Extract the (X, Y) coordinate from the center of the cell holding the provided text.  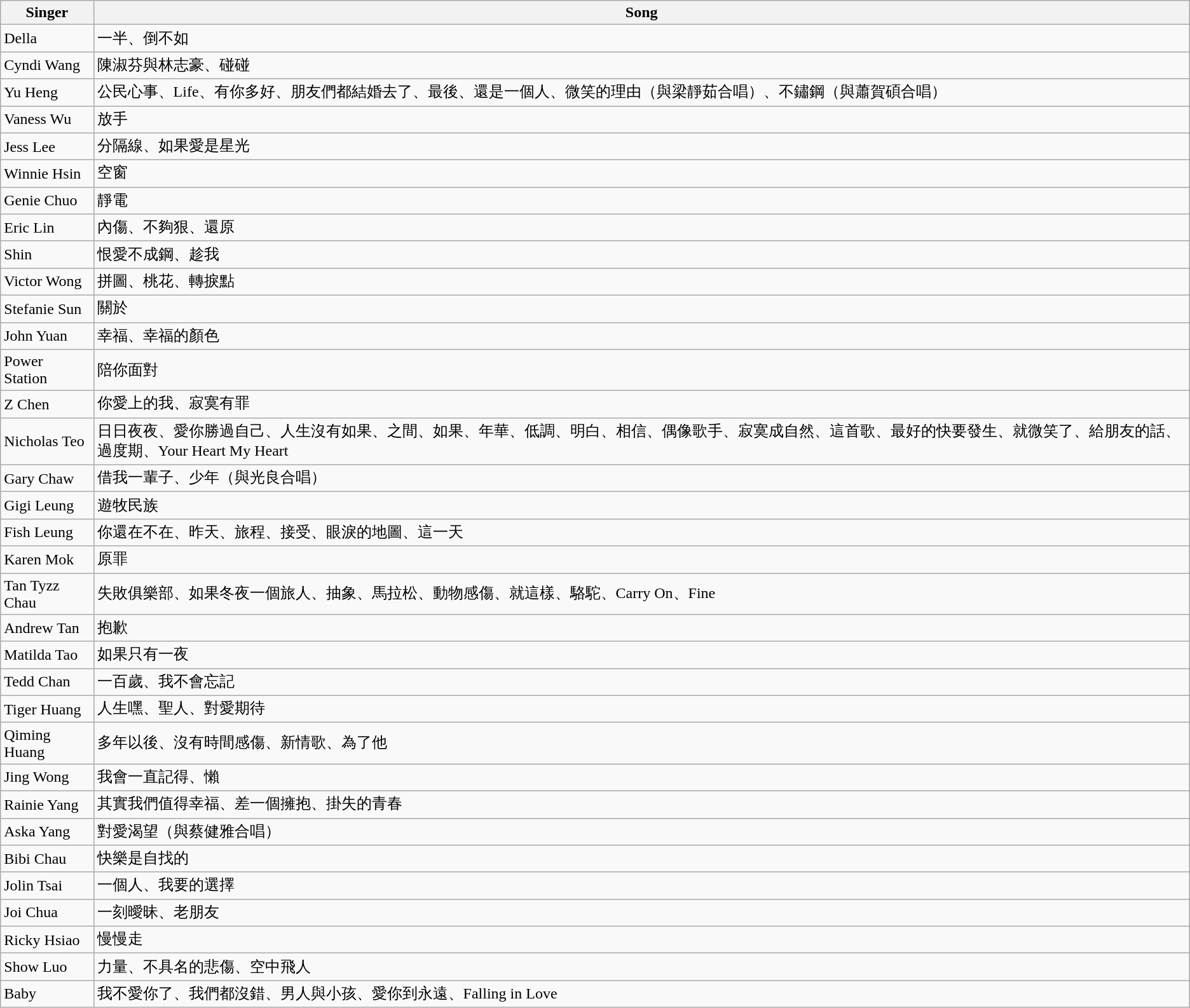
Aska Yang (47, 831)
借我一輩子、少年（與光良合唱） (641, 478)
快樂是自找的 (641, 859)
恨愛不成鋼、趁我 (641, 254)
Baby (47, 994)
Jess Lee (47, 146)
Power Station (47, 370)
陳淑芬與林志豪、碰碰 (641, 65)
Della (47, 38)
Tiger Huang (47, 709)
一刻曖昧、老朋友 (641, 913)
Z Chen (47, 404)
多年以後、沒有時間感傷、新情歌、為了他 (641, 744)
關於 (641, 309)
Jing Wong (47, 778)
一百歲、我不會忘記 (641, 683)
Gary Chaw (47, 478)
Singer (47, 13)
Gigi Leung (47, 506)
Nicholas Teo (47, 441)
公民心事、Life、有你多好、朋友們都結婚去了、最後、還是一個人、微笑的理由（與梁靜茹合唱）、不鏽鋼（與蕭賀碩合唱） (641, 93)
John Yuan (47, 336)
幸福、幸福的顏色 (641, 336)
Bibi Chau (47, 859)
如果只有一夜 (641, 655)
放手 (641, 119)
Stefanie Sun (47, 309)
Joi Chua (47, 913)
一個人、我要的選擇 (641, 886)
陪你面對 (641, 370)
Song (641, 13)
Tedd Chan (47, 683)
Fish Leung (47, 533)
日日夜夜、愛你勝過自己、人生沒有如果、之間、如果、年華、低調、明白、相信、偶像歌手、寂寞成自然、這首歌、最好的快要發生、就微笑了、給朋友的話、過度期、Your Heart My Heart (641, 441)
靜電 (641, 201)
其實我們值得幸福、差一個擁抱、掛失的青春 (641, 805)
Andrew Tan (47, 628)
Ricky Hsiao (47, 939)
一半、倒不如 (641, 38)
對愛渴望（與蔡健雅合唱） (641, 831)
Karen Mok (47, 559)
你還在不在、昨天、旅程、接受、眼淚的地圖、這一天 (641, 533)
Rainie Yang (47, 805)
Eric Lin (47, 228)
人生嘿、聖人、對愛期待 (641, 709)
Tan Tyzz Chau (47, 594)
Genie Chuo (47, 201)
Yu Heng (47, 93)
Show Luo (47, 967)
內傷、不夠狠、還原 (641, 228)
原罪 (641, 559)
Shin (47, 254)
力量、不具名的悲傷、空中飛人 (641, 967)
Cyndi Wang (47, 65)
分隔線、如果愛是星光 (641, 146)
抱歉 (641, 628)
Jolin Tsai (47, 886)
失敗俱樂部、如果冬夜一個旅人、抽象、馬拉松、動物感傷、就這樣、駱駝、Carry On、Fine (641, 594)
慢慢走 (641, 939)
你愛上的我、寂寞有罪 (641, 404)
Winnie Hsin (47, 174)
Victor Wong (47, 282)
Vaness Wu (47, 119)
Matilda Tao (47, 655)
空窗 (641, 174)
拼圖、桃花、轉捩點 (641, 282)
遊牧民族 (641, 506)
我不愛你了、我們都沒錯、男人與小孩、愛你到永遠、Falling in Love (641, 994)
Qiming Huang (47, 744)
我會一直記得、懶 (641, 778)
